Pinpoint the cell where the given text exists, returning its (x, y) midpoint coordinate. 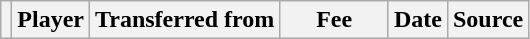
Transferred from (185, 20)
Player (51, 20)
Source (488, 20)
Date (418, 20)
Fee (334, 20)
